For the text-containing cell, return its midpoint in (x, y) coordinate format. 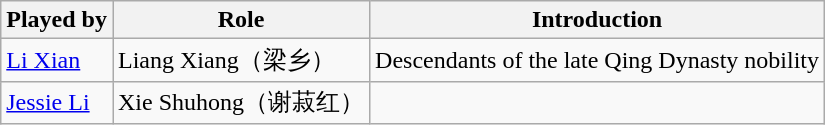
Role (240, 20)
Li Xian (57, 60)
Played by (57, 20)
Introduction (598, 20)
Xie Shuhong（谢菽红） (240, 102)
Jessie Li (57, 102)
Liang Xiang（梁乡） (240, 60)
Descendants of the late Qing Dynasty nobility (598, 60)
